Pinpoint the cell where the given text exists, returning its (X, Y) midpoint coordinate. 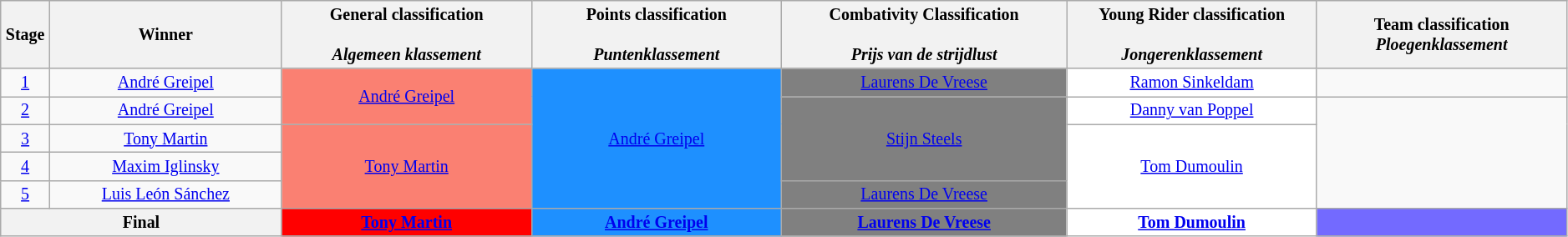
Winner (165, 35)
Final (141, 222)
4 (25, 167)
Danny van Poppel (1191, 110)
Points classificationPuntenklassement (657, 35)
Stijn Steels (924, 139)
Maxim Iglinsky (165, 167)
Combativity ClassificationPrijs van de strijdlust (924, 35)
Ramon Sinkeldam (1191, 83)
Stage (25, 35)
1 (25, 83)
Luis León Sánchez (165, 194)
3 (25, 139)
General classificationAlgemeen klassement (406, 35)
Team classificationPloegenklassement (1442, 35)
5 (25, 194)
2 (25, 110)
Young Rider classificationJongerenklassement (1191, 35)
